Provide the [X, Y] coordinate of the cell's center where the given text is located.  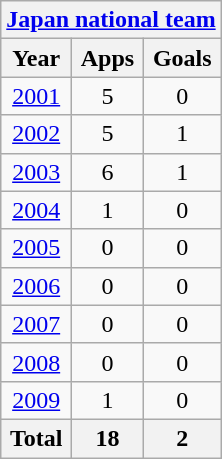
2008 [36, 362]
6 [108, 172]
Apps [108, 58]
2 [182, 438]
2001 [36, 96]
2004 [36, 210]
Japan national team [111, 20]
2005 [36, 248]
Year [36, 58]
2009 [36, 400]
Goals [182, 58]
2007 [36, 324]
2003 [36, 172]
2006 [36, 286]
Total [36, 438]
2002 [36, 134]
18 [108, 438]
